Extract the [X, Y] coordinate from the center of the cell holding the provided text.  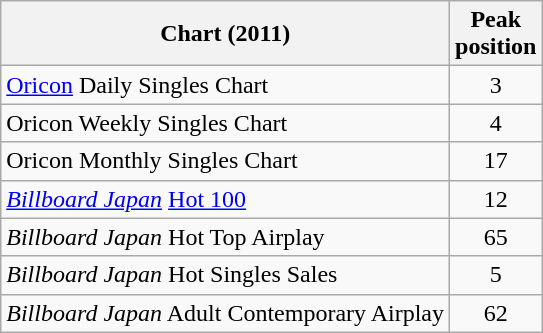
Billboard Japan Adult Contemporary Airplay [226, 313]
65 [496, 237]
Chart (2011) [226, 34]
Oricon Daily Singles Chart [226, 85]
4 [496, 123]
Oricon Weekly Singles Chart [226, 123]
62 [496, 313]
Billboard Japan Hot Top Airplay [226, 237]
17 [496, 161]
12 [496, 199]
Billboard Japan Hot Singles Sales [226, 275]
5 [496, 275]
Billboard Japan Hot 100 [226, 199]
Peakposition [496, 34]
Oricon Monthly Singles Chart [226, 161]
3 [496, 85]
